Identify which cell holds the provided text, then report its (X, Y) central coordinate. 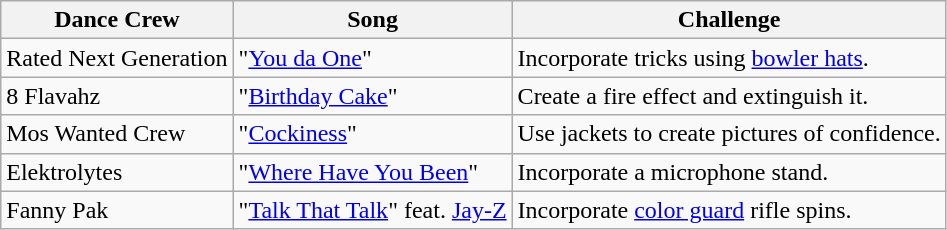
"Cockiness" (372, 134)
Incorporate a microphone stand. (729, 172)
Mos Wanted Crew (117, 134)
Song (372, 20)
Fanny Pak (117, 210)
"Talk That Talk" feat. Jay-Z (372, 210)
Dance Crew (117, 20)
Rated Next Generation (117, 58)
8 Flavahz (117, 96)
Elektrolytes (117, 172)
Incorporate color guard rifle spins. (729, 210)
"You da One" (372, 58)
"Where Have You Been" (372, 172)
Incorporate tricks using bowler hats. (729, 58)
Create a fire effect and extinguish it. (729, 96)
"Birthday Cake" (372, 96)
Challenge (729, 20)
Use jackets to create pictures of confidence. (729, 134)
